Detect which cell encompasses the target text, then output its [x, y] center coordinate. 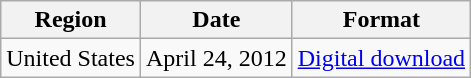
Format [381, 20]
United States [71, 58]
Date [216, 20]
April 24, 2012 [216, 58]
Digital download [381, 58]
Region [71, 20]
